Return the [X, Y] coordinate for the center point of the cell that contains the specified text.  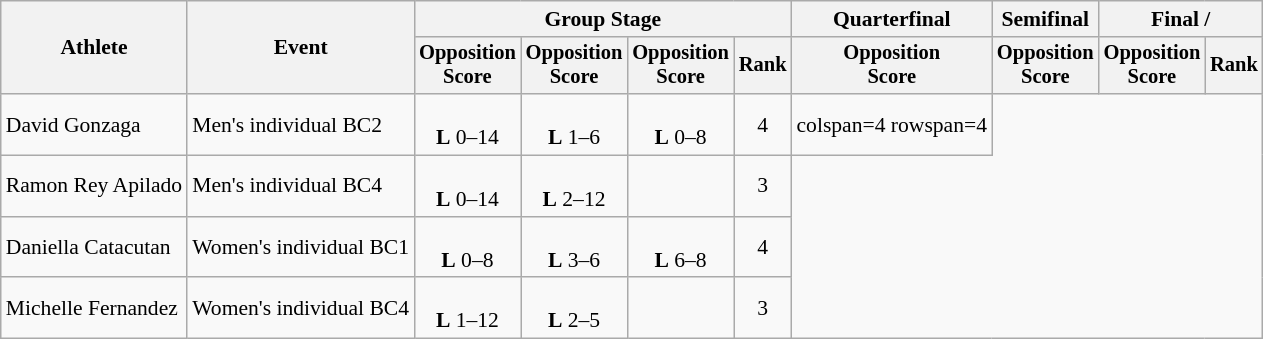
colspan=4 rowspan=4 [892, 124]
Athlete [94, 48]
Final / [1181, 19]
Daniella Catacutan [94, 248]
Women's individual BC1 [300, 248]
Group Stage [602, 19]
L 3–6 [574, 248]
L 2–12 [574, 186]
L 6–8 [680, 248]
Quarterfinal [892, 19]
L 2–5 [574, 308]
Ramon Rey Apilado [94, 186]
Men's individual BC2 [300, 124]
Women's individual BC4 [300, 308]
Michelle Fernandez [94, 308]
Semifinal [1046, 19]
Men's individual BC4 [300, 186]
David Gonzaga [94, 124]
L 1–12 [468, 308]
L 1–6 [574, 124]
Event [300, 48]
